Locate the cell with the specified text and output its (X, Y) center coordinate. 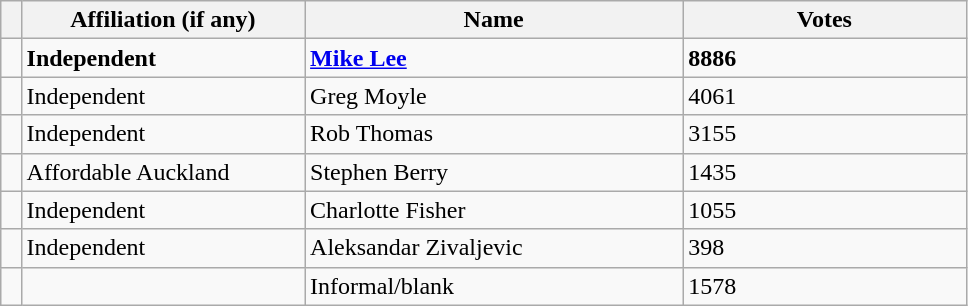
Votes (825, 20)
1435 (825, 172)
Name (494, 20)
Aleksandar Zivaljevic (494, 248)
1055 (825, 210)
Charlotte Fisher (494, 210)
Greg Moyle (494, 96)
1578 (825, 286)
Mike Lee (494, 58)
Informal/blank (494, 286)
4061 (825, 96)
Affordable Auckland (163, 172)
Affiliation (if any) (163, 20)
3155 (825, 134)
398 (825, 248)
Rob Thomas (494, 134)
Stephen Berry (494, 172)
8886 (825, 58)
